Return [x, y] of the center of cell containing provided text 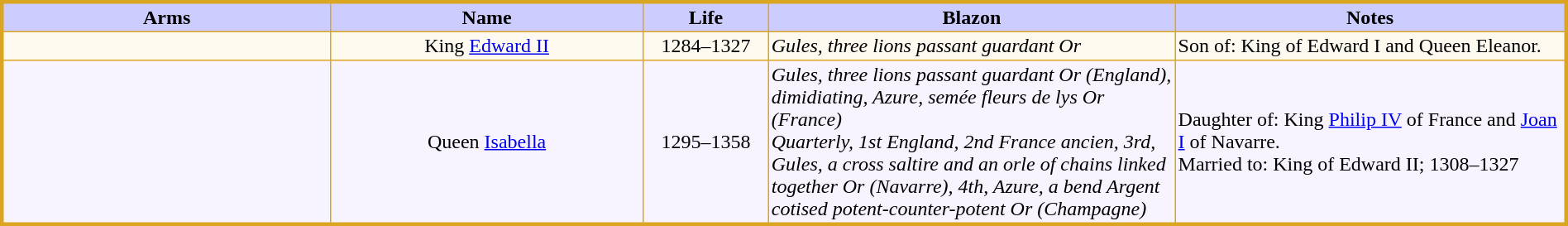
Notes [1371, 17]
Son of: King of Edward I and Queen Eleanor. [1371, 46]
Blazon [972, 17]
1284–1327 [706, 46]
1295–1358 [706, 142]
Queen Isabella [486, 142]
Arms [165, 17]
Daughter of: King Philip IV of France and Joan I of Navarre.Married to: King of Edward II; 1308–1327 [1371, 142]
Gules, three lions passant guardant Or [972, 46]
Life [706, 17]
King Edward II [486, 46]
Name [486, 17]
